Identify which cell holds the provided text, then report its (x, y) central coordinate. 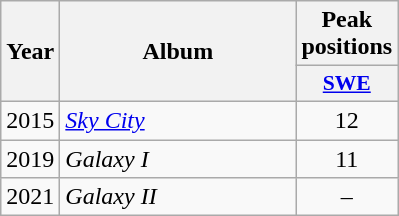
Peak positions (347, 34)
Album (178, 52)
Year (30, 52)
– (347, 197)
Galaxy I (178, 159)
2015 (30, 120)
12 (347, 120)
Galaxy II (178, 197)
Sky City (178, 120)
SWE (347, 84)
2019 (30, 159)
11 (347, 159)
2021 (30, 197)
